Search for the cell housing the specified text and yield its [x, y] center coordinate. 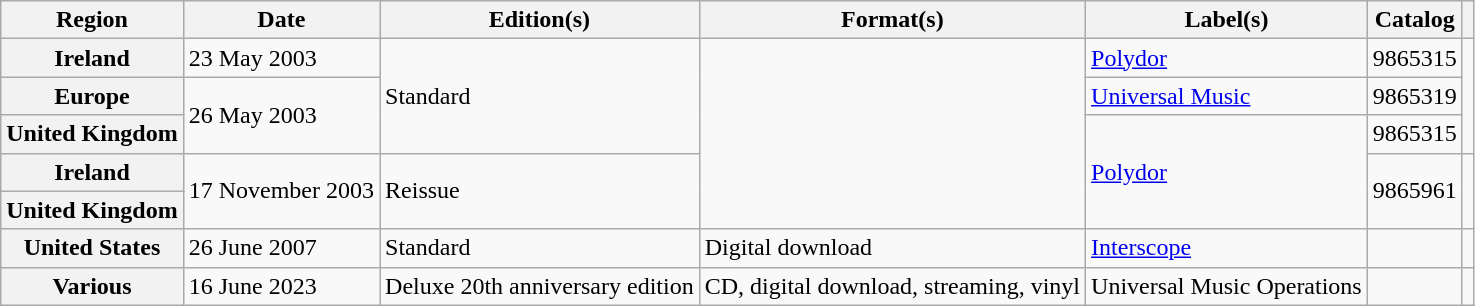
Digital download [892, 248]
Deluxe 20th anniversary edition [540, 286]
Label(s) [1227, 20]
26 June 2007 [281, 248]
Format(s) [892, 20]
Interscope [1227, 248]
Catalog [1414, 20]
Edition(s) [540, 20]
16 June 2023 [281, 286]
Universal Music [1227, 96]
Universal Music Operations [1227, 286]
Europe [92, 96]
23 May 2003 [281, 58]
26 May 2003 [281, 115]
Reissue [540, 191]
Various [92, 286]
9865961 [1414, 191]
17 November 2003 [281, 191]
9865319 [1414, 96]
Date [281, 20]
CD, digital download, streaming, vinyl [892, 286]
Region [92, 20]
United States [92, 248]
